Locate the cell with the specified text and output its [x, y] center coordinate. 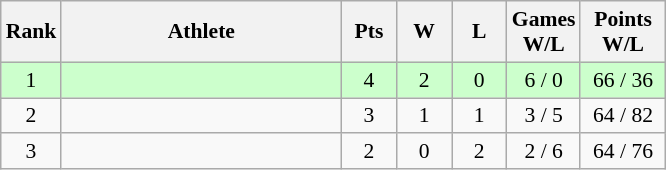
64 / 82 [622, 116]
GamesW/L [544, 32]
2 / 6 [544, 152]
W [424, 32]
L [480, 32]
3 / 5 [544, 116]
66 / 36 [622, 80]
4 [368, 80]
Athlete [201, 32]
PointsW/L [622, 32]
Rank [32, 32]
64 / 76 [622, 152]
6 / 0 [544, 80]
Pts [368, 32]
